Determine the [x, y] coordinate at the center of the cell enclosing the given text.  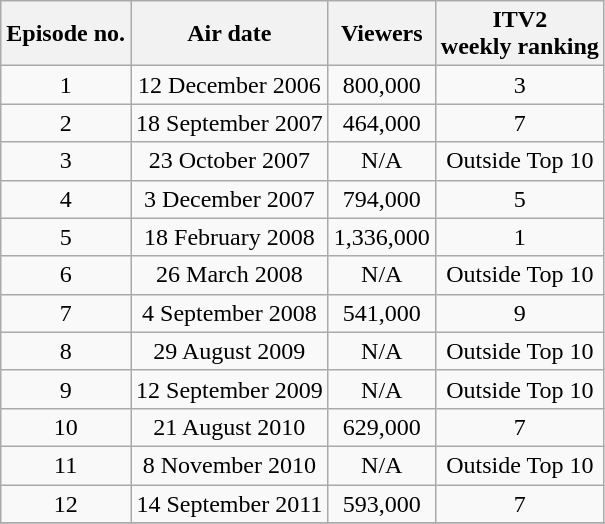
629,000 [382, 427]
23 October 2007 [230, 161]
12 September 2009 [230, 389]
8 [66, 351]
11 [66, 465]
8 November 2010 [230, 465]
541,000 [382, 313]
18 September 2007 [230, 123]
464,000 [382, 123]
1,336,000 [382, 237]
Viewers [382, 34]
12 [66, 503]
3 December 2007 [230, 199]
4 September 2008 [230, 313]
Air date [230, 34]
593,000 [382, 503]
794,000 [382, 199]
12 December 2006 [230, 85]
4 [66, 199]
18 February 2008 [230, 237]
800,000 [382, 85]
Episode no. [66, 34]
21 August 2010 [230, 427]
14 September 2011 [230, 503]
10 [66, 427]
6 [66, 275]
29 August 2009 [230, 351]
ITV2weekly ranking [520, 34]
26 March 2008 [230, 275]
2 [66, 123]
